Capture the cell that displays the provided text and extract its (X, Y) central coordinate. 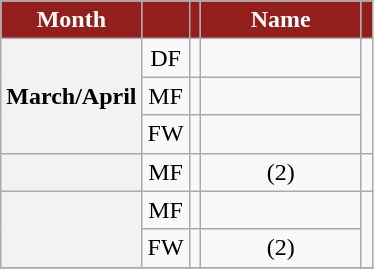
Month (72, 20)
DF (166, 58)
March/April (72, 96)
Name (280, 20)
